Pinpoint the cell where the given text exists, returning its [X, Y] midpoint coordinate. 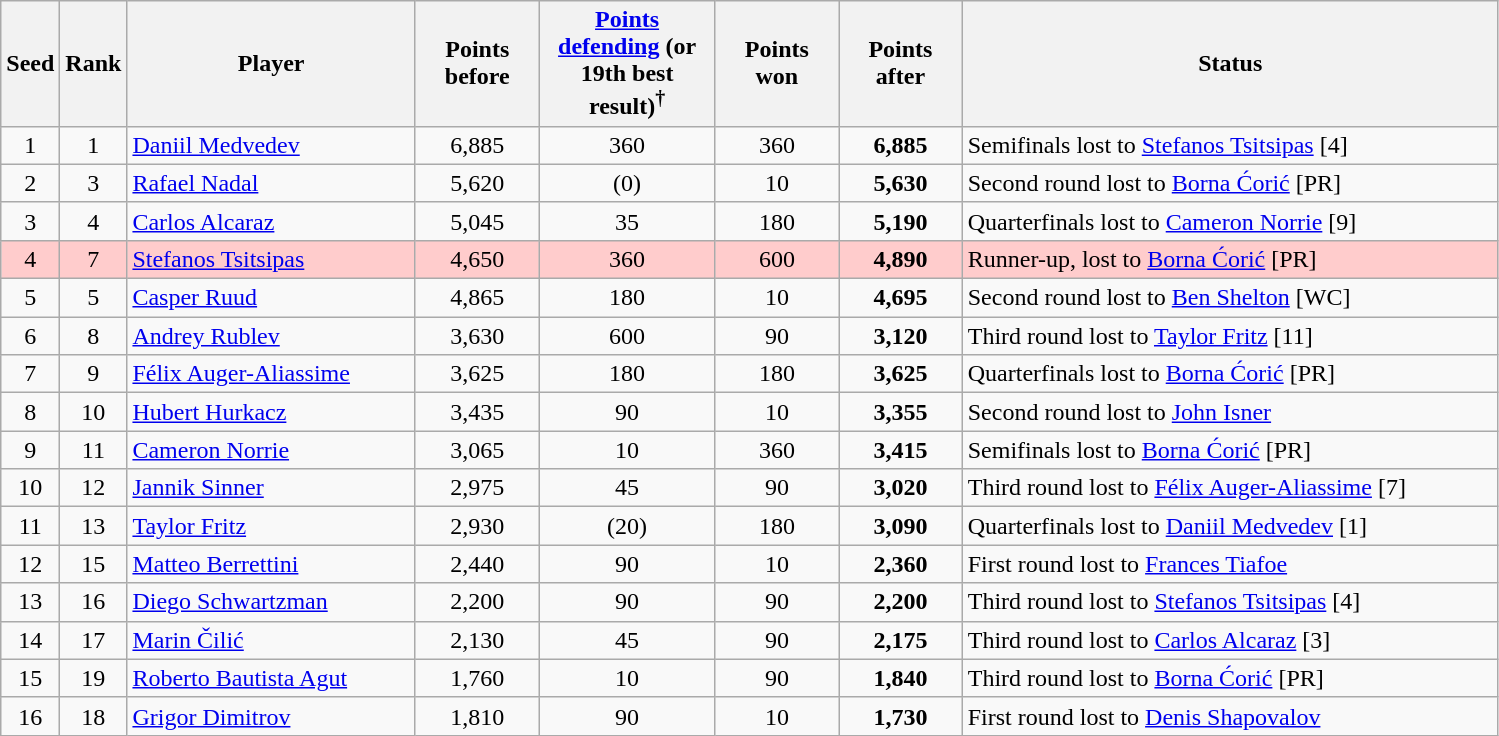
17 [94, 640]
Matteo Berrettini [272, 564]
3,090 [901, 526]
Third round lost to Taylor Fritz [11] [1230, 336]
5,630 [901, 183]
Quarterfinals lost to Borna Ćorić [PR] [1230, 374]
3,020 [901, 488]
Second round lost to John Isner [1230, 412]
Second round lost to Borna Ćorić [PR] [1230, 183]
5,190 [901, 221]
4,865 [477, 298]
3,435 [477, 412]
Casper Ruud [272, 298]
4,650 [477, 259]
3,120 [901, 336]
Quarterfinals lost to Daniil Medvedev [1] [1230, 526]
1,840 [901, 678]
Marin Čilić [272, 640]
Status [1230, 64]
Hubert Hurkacz [272, 412]
Andrey Rublev [272, 336]
4,695 [901, 298]
1,730 [901, 716]
Diego Schwartzman [272, 602]
Semifinals lost to Borna Ćorić [PR] [1230, 450]
5,620 [477, 183]
Félix Auger-Aliassime [272, 374]
Taylor Fritz [272, 526]
18 [94, 716]
Stefanos Tsitsipas [272, 259]
3,415 [901, 450]
14 [30, 640]
2,930 [477, 526]
5,045 [477, 221]
Points after [901, 64]
Points defending (or 19th best result)† [627, 64]
4,890 [901, 259]
First round lost to Frances Tiafoe [1230, 564]
2 [30, 183]
3,630 [477, 336]
2,130 [477, 640]
Points before [477, 64]
Second round lost to Ben Shelton [WC] [1230, 298]
(20) [627, 526]
Third round lost to Carlos Alcaraz [3] [1230, 640]
Third round lost to Félix Auger-Aliassime [7] [1230, 488]
Runner-up, lost to Borna Ćorić [PR] [1230, 259]
1,810 [477, 716]
19 [94, 678]
Player [272, 64]
35 [627, 221]
Third round lost to Stefanos Tsitsipas [4] [1230, 602]
Cameron Norrie [272, 450]
(0) [627, 183]
1,760 [477, 678]
Third round lost to Borna Ćorić [PR] [1230, 678]
Rank [94, 64]
Roberto Bautista Agut [272, 678]
Seed [30, 64]
Quarterfinals lost to Cameron Norrie [9] [1230, 221]
Grigor Dimitrov [272, 716]
First round lost to Denis Shapovalov [1230, 716]
3,065 [477, 450]
Rafael Nadal [272, 183]
2,360 [901, 564]
6 [30, 336]
2,175 [901, 640]
Jannik Sinner [272, 488]
3,355 [901, 412]
Semifinals lost to Stefanos Tsitsipas [4] [1230, 145]
2,975 [477, 488]
Daniil Medvedev [272, 145]
2,440 [477, 564]
Carlos Alcaraz [272, 221]
Points won [777, 64]
